Return (X, Y) of the center of cell containing provided text 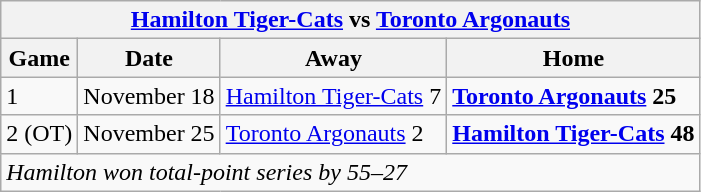
Toronto Argonauts 2 (334, 134)
Hamilton Tiger-Cats 48 (574, 134)
1 (40, 96)
Game (40, 58)
Hamilton won total-point series by 55–27 (350, 172)
Home (574, 58)
Away (334, 58)
Hamilton Tiger-Cats 7 (334, 96)
November 18 (149, 96)
2 (OT) (40, 134)
Hamilton Tiger-Cats vs Toronto Argonauts (350, 20)
November 25 (149, 134)
Date (149, 58)
Toronto Argonauts 25 (574, 96)
